Return [x, y] of the center of cell containing provided text 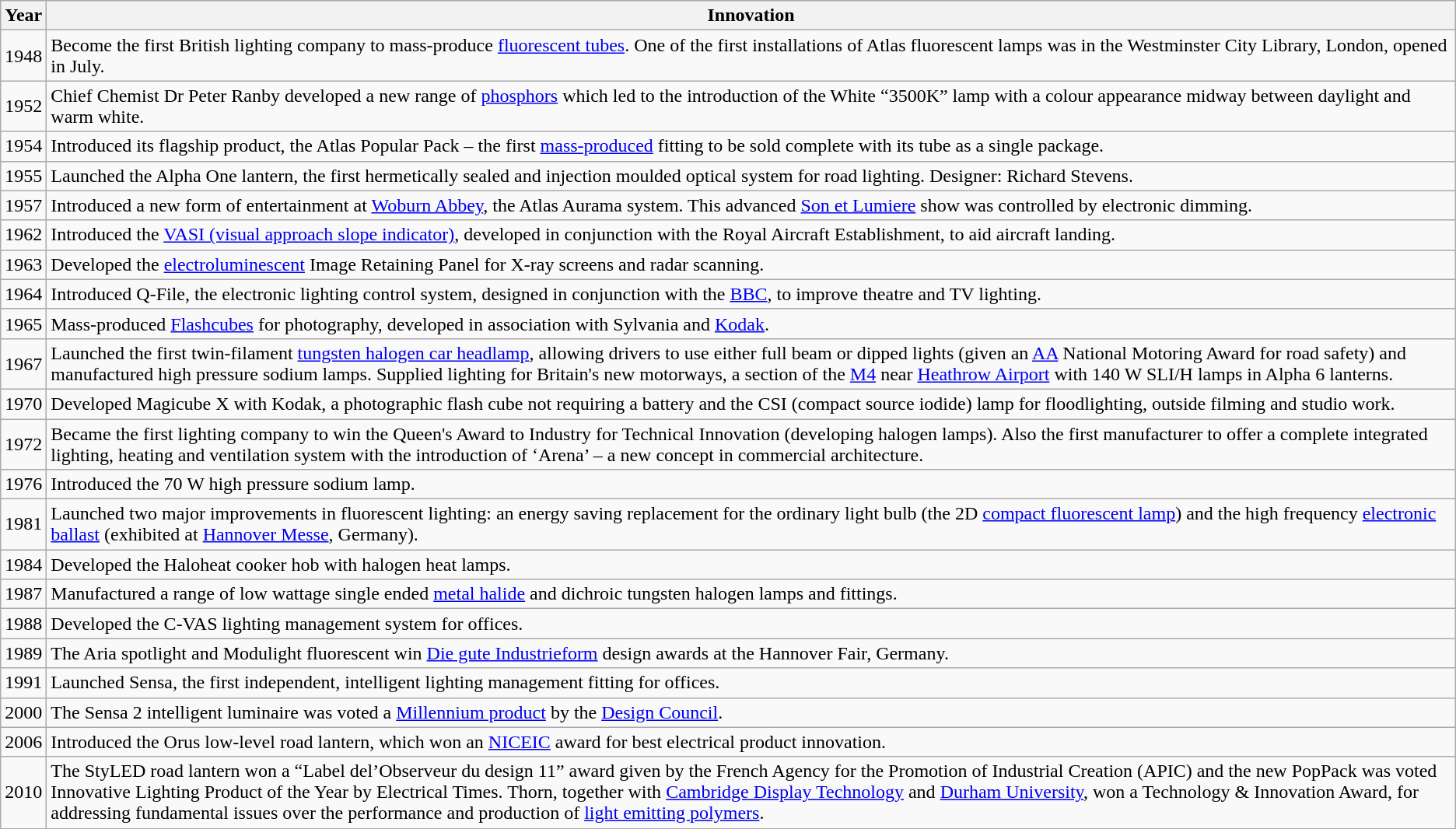
Introduced the VASI (visual approach slope indicator), developed in conjunction with the Royal Aircraft Establishment, to aid aircraft landing. [751, 235]
Developed the electroluminescent Image Retaining Panel for X-ray screens and radar scanning. [751, 264]
1991 [23, 683]
1988 [23, 624]
1954 [23, 146]
1970 [23, 404]
2000 [23, 712]
Innovation [751, 16]
Manufactured a range of low wattage single ended metal halide and dichroic tungsten halogen lamps and fittings. [751, 594]
1965 [23, 324]
1963 [23, 264]
The Sensa 2 intelligent luminaire was voted a Millennium product by the Design Council. [751, 712]
Year [23, 16]
1957 [23, 205]
1987 [23, 594]
Introduced the 70 W high pressure sodium lamp. [751, 484]
1967 [23, 364]
Introduced the Orus low-level road lantern, which won an NICEIC award for best electrical product innovation. [751, 742]
Introduced its flagship product, the Atlas Popular Pack – the first mass-produced fitting to be sold complete with its tube as a single package. [751, 146]
1964 [23, 294]
The Aria spotlight and Modulight fluorescent win Die gute Industrieform design awards at the Hannover Fair, Germany. [751, 653]
1955 [23, 176]
2006 [23, 742]
1984 [23, 565]
Introduced Q-File, the electronic lighting control system, designed in conjunction with the BBC, to improve theatre and TV lighting. [751, 294]
2010 [23, 792]
1952 [23, 106]
1989 [23, 653]
Launched Sensa, the first independent, intelligent lighting management fitting for offices. [751, 683]
1976 [23, 484]
1962 [23, 235]
Mass-produced Flashcubes for photography, developed in association with Sylvania and Kodak. [751, 324]
1972 [23, 443]
1981 [23, 524]
Developed the Haloheat cooker hob with halogen heat lamps. [751, 565]
Developed the C-VAS lighting management system for offices. [751, 624]
1948 [23, 56]
Launched the Alpha One lantern, the first hermetically sealed and injection moulded optical system for road lighting. Designer: Richard Stevens. [751, 176]
